Find where the given text appears and provide that cell's center as (x, y) coordinate. 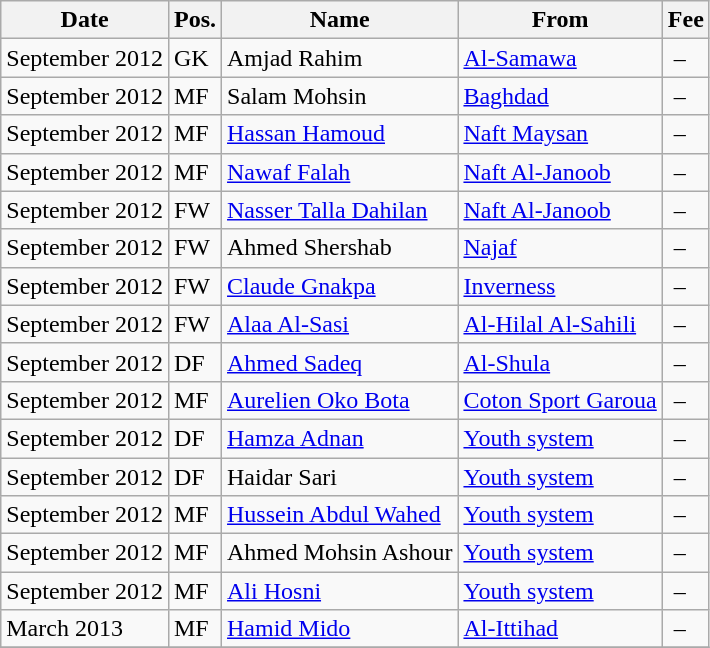
Al-Shula (560, 362)
Amjad Rahim (340, 58)
Claude Gnakpa (340, 286)
Salam Mohsin (340, 96)
Najaf (560, 248)
Alaa Al-Sasi (340, 324)
Inverness (560, 286)
Ali Hosni (340, 591)
Hamid Mido (340, 629)
Hussein Abdul Wahed (340, 515)
Pos. (194, 20)
Fee (686, 20)
Al-Hilal Al-Sahili (560, 324)
Coton Sport Garoua (560, 400)
Ahmed Mohsin Ashour (340, 553)
From (560, 20)
Name (340, 20)
Date (85, 20)
Al-Samawa (560, 58)
March 2013 (85, 629)
Naft Maysan (560, 134)
Nawaf Falah (340, 172)
Aurelien Oko Bota (340, 400)
Nasser Talla Dahilan (340, 210)
Ahmed Shershab (340, 248)
Hassan Hamoud (340, 134)
GK (194, 58)
Ahmed Sadeq (340, 362)
Baghdad (560, 96)
Haidar Sari (340, 477)
Al-Ittihad (560, 629)
Hamza Adnan (340, 438)
